Search for the cell housing the specified text and yield its [x, y] center coordinate. 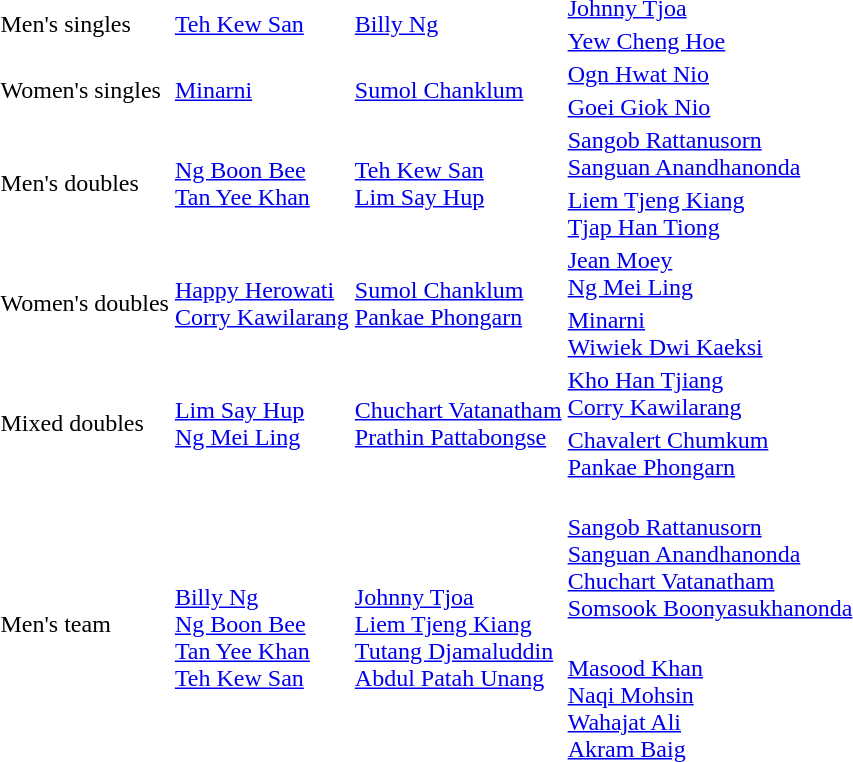
Lim Say Hup Ng Mei Ling [262, 424]
Chuchart Vatanatham Prathin Pattabongse [458, 424]
Ng Boon Bee Tan Yee Khan [262, 184]
Happy Herowati Corry Kawilarang [262, 304]
Sumol Chanklum Pankae Phongarn [458, 304]
Minarni [262, 90]
Sumol Chanklum [458, 90]
Teh Kew San Lim Say Hup [458, 184]
